Output the [X, Y] coordinate of the center of the cell containing the given text.  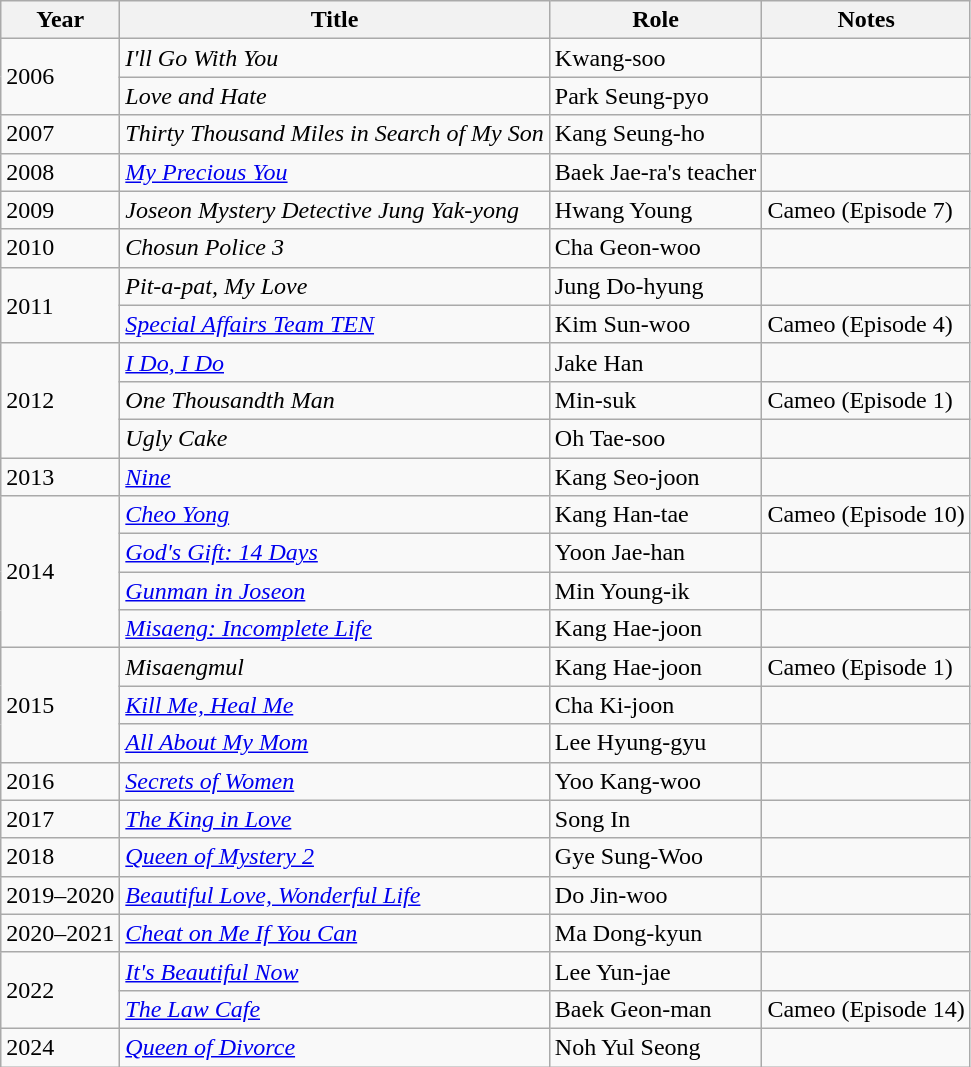
Lee Yun-jae [656, 971]
Cha Ki-joon [656, 705]
Cameo (Episode 14) [866, 1009]
2014 [60, 572]
2020–2021 [60, 933]
Kang Han-tae [656, 515]
Jung Do-hyung [656, 286]
Min Young-ik [656, 591]
All About My Mom [334, 743]
2019–2020 [60, 895]
It's Beautiful Now [334, 971]
Nine [334, 477]
Kang Seung-ho [656, 134]
God's Gift: 14 Days [334, 553]
Lee Hyung-gyu [656, 743]
Min-suk [656, 400]
Song In [656, 819]
Year [60, 20]
Special Affairs Team TEN [334, 324]
I'll Go With You [334, 58]
Baek Jae-ra's teacher [656, 172]
Gunman in Joseon [334, 591]
Do Jin-woo [656, 895]
Joseon Mystery Detective Jung Yak-yong [334, 210]
Pit-a-pat, My Love [334, 286]
Secrets of Women [334, 781]
2008 [60, 172]
Noh Yul Seong [656, 1047]
Yoon Jae-han [656, 553]
2009 [60, 210]
2010 [60, 248]
Gye Sung-Woo [656, 857]
2017 [60, 819]
The King in Love [334, 819]
2024 [60, 1047]
Role [656, 20]
Kill Me, Heal Me [334, 705]
Ma Dong-kyun [656, 933]
Yoo Kang-woo [656, 781]
Ugly Cake [334, 438]
Thirty Thousand Miles in Search of My Son [334, 134]
Cha Geon-woo [656, 248]
Cheo Yong [334, 515]
Misaeng: Incomplete Life [334, 629]
Queen of Divorce [334, 1047]
Cameo (Episode 10) [866, 515]
Cameo (Episode 4) [866, 324]
Kang Seo-joon [656, 477]
Cameo (Episode 7) [866, 210]
Beautiful Love, Wonderful Life [334, 895]
Jake Han [656, 362]
The Law Cafe [334, 1009]
Chosun Police 3 [334, 248]
Love and Hate [334, 96]
Baek Geon-man [656, 1009]
Notes [866, 20]
I Do, I Do [334, 362]
2012 [60, 400]
2011 [60, 305]
Queen of Mystery 2 [334, 857]
Oh Tae-soo [656, 438]
Park Seung-pyo [656, 96]
Hwang Young [656, 210]
Kim Sun-woo [656, 324]
Title [334, 20]
My Precious You [334, 172]
One Thousandth Man [334, 400]
2022 [60, 990]
Kwang-soo [656, 58]
2013 [60, 477]
2018 [60, 857]
Cheat on Me If You Can [334, 933]
2016 [60, 781]
2007 [60, 134]
2006 [60, 77]
Misaengmul [334, 667]
2015 [60, 705]
